Output the (x, y) coordinate of the center of the cell containing the given text.  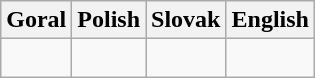
Slovak (186, 20)
Polish (109, 20)
English (270, 20)
Goral (36, 20)
